Search for the cell housing the specified text and yield its [X, Y] center coordinate. 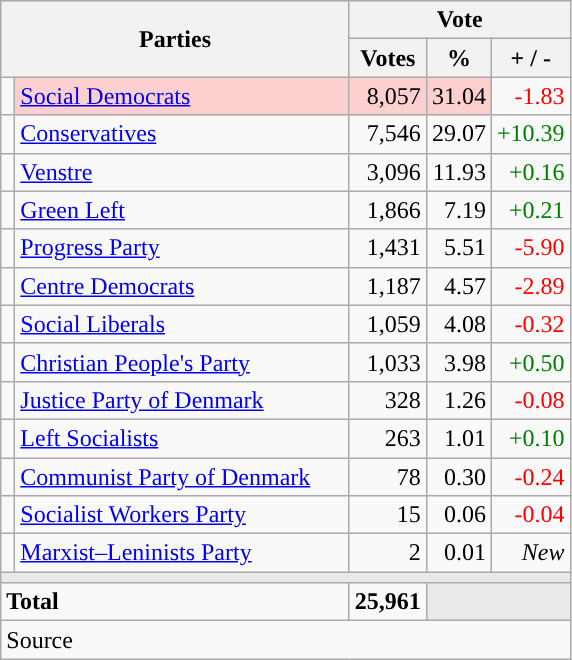
Social Liberals [182, 324]
Total [176, 602]
1.01 [458, 438]
25,961 [388, 602]
Progress Party [182, 248]
31.04 [458, 96]
Parties [176, 39]
0.01 [458, 553]
11.93 [458, 172]
78 [388, 477]
-0.32 [530, 324]
2 [388, 553]
Justice Party of Denmark [182, 400]
Socialist Workers Party [182, 515]
7.19 [458, 210]
Green Left [182, 210]
-1.83 [530, 96]
1,059 [388, 324]
8,057 [388, 96]
4.08 [458, 324]
% [458, 58]
4.57 [458, 286]
Source [286, 640]
-0.24 [530, 477]
Vote [460, 20]
Venstre [182, 172]
New [530, 553]
Centre Democrats [182, 286]
15 [388, 515]
+10.39 [530, 134]
1,431 [388, 248]
+0.21 [530, 210]
-0.08 [530, 400]
-2.89 [530, 286]
328 [388, 400]
Marxist–Leninists Party [182, 553]
0.30 [458, 477]
3,096 [388, 172]
Votes [388, 58]
-0.04 [530, 515]
Social Democrats [182, 96]
+0.10 [530, 438]
Left Socialists [182, 438]
29.07 [458, 134]
+0.50 [530, 362]
-5.90 [530, 248]
1,187 [388, 286]
1,033 [388, 362]
+ / - [530, 58]
1.26 [458, 400]
+0.16 [530, 172]
5.51 [458, 248]
7,546 [388, 134]
263 [388, 438]
0.06 [458, 515]
1,866 [388, 210]
3.98 [458, 362]
Communist Party of Denmark [182, 477]
Conservatives [182, 134]
Christian People's Party [182, 362]
